Provide the [x, y] coordinate of the cell's center where the given text is located.  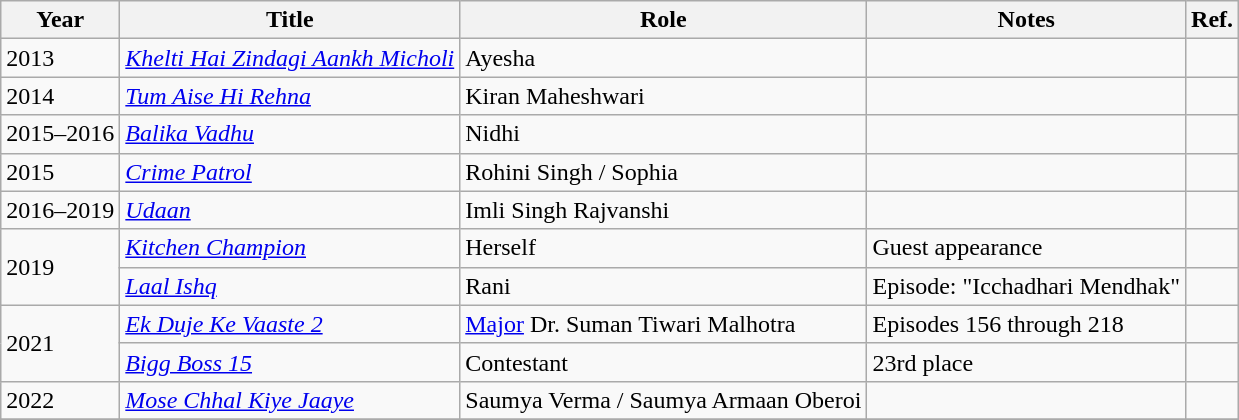
Ek Duje Ke Vaaste 2 [290, 324]
Laal Ishq [290, 286]
Guest appearance [1026, 248]
Tum Aise Hi Rehna [290, 96]
Kitchen Champion [290, 248]
2015 [60, 172]
Nidhi [664, 134]
2022 [60, 400]
Saumya Verma / Saumya Armaan Oberoi [664, 400]
Crime Patrol [290, 172]
Notes [1026, 20]
Contestant [664, 362]
Herself [664, 248]
2021 [60, 343]
Khelti Hai Zindagi Aankh Micholi [290, 58]
2013 [60, 58]
Role [664, 20]
2019 [60, 267]
2016–2019 [60, 210]
Rohini Singh / Sophia [664, 172]
Bigg Boss 15 [290, 362]
Major Dr. Suman Tiwari Malhotra [664, 324]
Mose Chhal Kiye Jaaye [290, 400]
Year [60, 20]
Udaan [290, 210]
Kiran Maheshwari [664, 96]
Ref. [1212, 20]
Balika Vadhu [290, 134]
2015–2016 [60, 134]
Imli Singh Rajvanshi [664, 210]
23rd place [1026, 362]
Episode: "Icchadhari Mendhak" [1026, 286]
Ayesha [664, 58]
Episodes 156 through 218 [1026, 324]
2014 [60, 96]
Title [290, 20]
Rani [664, 286]
